Find where the given text appears and provide that cell's center as [x, y] coordinate. 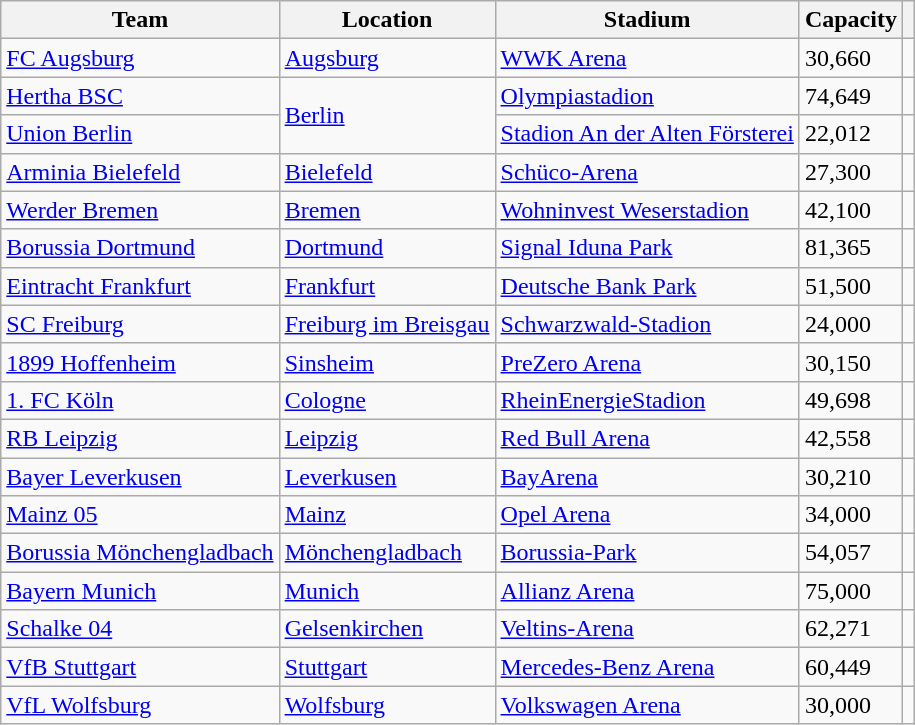
Borussia Dortmund [140, 248]
Freiburg im Breisgau [387, 324]
Red Bull Arena [647, 438]
Bayer Leverkusen [140, 477]
Wolfsburg [387, 705]
VfL Wolfsburg [140, 705]
Schüco-Arena [647, 172]
Cologne [387, 400]
Dortmund [387, 248]
Volkswagen Arena [647, 705]
49,698 [850, 400]
Veltins-Arena [647, 629]
30,660 [850, 58]
Union Berlin [140, 134]
Wohninvest Weserstadion [647, 210]
RheinEnergieStadion [647, 400]
Team [140, 20]
Stadion An der Alten Försterei [647, 134]
Olympiastadion [647, 96]
Bayern Munich [140, 591]
Schalke 04 [140, 629]
42,558 [850, 438]
30,000 [850, 705]
Gelsenkirchen [387, 629]
Deutsche Bank Park [647, 286]
22,012 [850, 134]
60,449 [850, 667]
Mercedes-Benz Arena [647, 667]
75,000 [850, 591]
WWK Arena [647, 58]
VfB Stuttgart [140, 667]
RB Leipzig [140, 438]
Leipzig [387, 438]
74,649 [850, 96]
Mainz [387, 515]
Munich [387, 591]
FC Augsburg [140, 58]
Mönchengladbach [387, 553]
Capacity [850, 20]
Leverkusen [387, 477]
Stuttgart [387, 667]
Bremen [387, 210]
30,210 [850, 477]
Signal Iduna Park [647, 248]
34,000 [850, 515]
Opel Arena [647, 515]
Location [387, 20]
Allianz Arena [647, 591]
30,150 [850, 362]
62,271 [850, 629]
Borussia Mönchengladbach [140, 553]
27,300 [850, 172]
Borussia-Park [647, 553]
Frankfurt [387, 286]
PreZero Arena [647, 362]
54,057 [850, 553]
Augsburg [387, 58]
Mainz 05 [140, 515]
Bielefeld [387, 172]
24,000 [850, 324]
1899 Hoffenheim [140, 362]
42,100 [850, 210]
Stadium [647, 20]
Arminia Bielefeld [140, 172]
SC Freiburg [140, 324]
BayArena [647, 477]
Sinsheim [387, 362]
Eintracht Frankfurt [140, 286]
1. FC Köln [140, 400]
Hertha BSC [140, 96]
Schwarzwald-Stadion [647, 324]
51,500 [850, 286]
Berlin [387, 115]
81,365 [850, 248]
Werder Bremen [140, 210]
